Identify which cell holds the provided text, then report its [x, y] central coordinate. 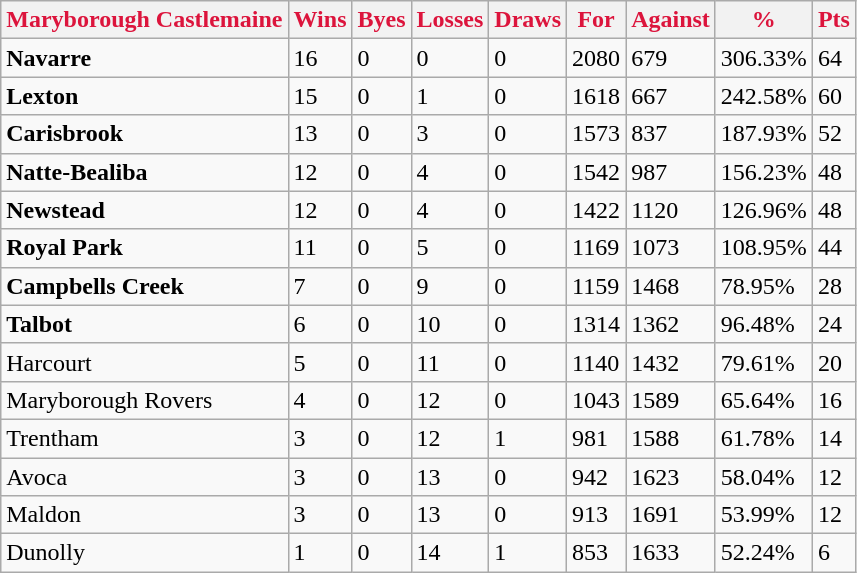
Newstead [144, 210]
667 [671, 96]
Harcourt [144, 362]
Wins [320, 20]
942 [596, 477]
Maldon [144, 515]
Natte-Bealiba [144, 172]
61.78% [764, 438]
Talbot [144, 324]
1043 [596, 400]
1542 [596, 172]
1120 [671, 210]
60 [834, 96]
65.64% [764, 400]
Lexton [144, 96]
Royal Park [144, 248]
187.93% [764, 134]
1362 [671, 324]
Avoca [144, 477]
Against [671, 20]
126.96% [764, 210]
9 [450, 286]
20 [834, 362]
78.95% [764, 286]
Losses [450, 20]
1468 [671, 286]
1432 [671, 362]
Trentham [144, 438]
24 [834, 324]
7 [320, 286]
853 [596, 553]
58.04% [764, 477]
1159 [596, 286]
% [764, 20]
44 [834, 248]
15 [320, 96]
1588 [671, 438]
1573 [596, 134]
1140 [596, 362]
53.99% [764, 515]
Carisbrook [144, 134]
10 [450, 324]
1589 [671, 400]
Draws [528, 20]
Campbells Creek [144, 286]
987 [671, 172]
837 [671, 134]
1618 [596, 96]
64 [834, 58]
Navarre [144, 58]
981 [596, 438]
1633 [671, 553]
52.24% [764, 553]
Byes [382, 20]
96.48% [764, 324]
Maryborough Rovers [144, 400]
1422 [596, 210]
1314 [596, 324]
28 [834, 286]
Maryborough Castlemaine [144, 20]
156.23% [764, 172]
1169 [596, 248]
679 [671, 58]
79.61% [764, 362]
For [596, 20]
108.95% [764, 248]
1623 [671, 477]
Dunolly [144, 553]
242.58% [764, 96]
Pts [834, 20]
1073 [671, 248]
2080 [596, 58]
52 [834, 134]
913 [596, 515]
306.33% [764, 58]
1691 [671, 515]
